Pinpoint the cell where the given text exists, returning its [x, y] midpoint coordinate. 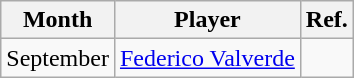
Player [207, 20]
September [58, 58]
Federico Valverde [207, 58]
Month [58, 20]
Ref. [326, 20]
